Find where the given text appears and provide that cell's center as [X, Y] coordinate. 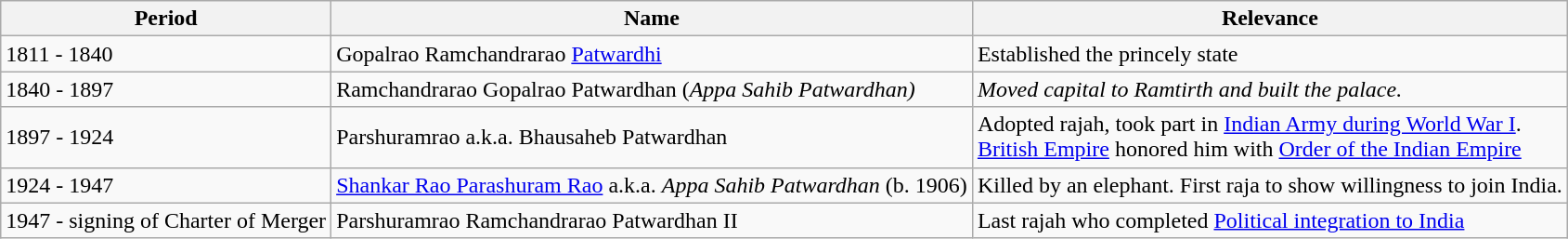
Relevance [1270, 19]
Moved capital to Ramtirth and built the palace. [1270, 89]
1897 - 1924 [166, 138]
Adopted rajah, took part in Indian Army during World War I.British Empire honored him with Order of the Indian Empire [1270, 138]
Last rajah who completed Political integration to India [1270, 220]
Period [166, 19]
1811 - 1840 [166, 54]
Established the princely state [1270, 54]
1947 - signing of Charter of Merger [166, 220]
Ramchandrarao Gopalrao Patwardhan (Appa Sahib Patwardhan) [652, 89]
Gopalrao Ramchandrarao Patwardhi [652, 54]
Shankar Rao Parashuram Rao a.k.a. Appa Sahib Patwardhan (b. 1906) [652, 185]
Name [652, 19]
1840 - 1897 [166, 89]
1924 - 1947 [166, 185]
Parshuramrao a.k.a. Bhausaheb Patwardhan [652, 138]
Killed by an elephant. First raja to show willingness to join India. [1270, 185]
Parshuramrao Ramchandrarao Patwardhan II [652, 220]
